Identify which cell holds the provided text, then report its (x, y) central coordinate. 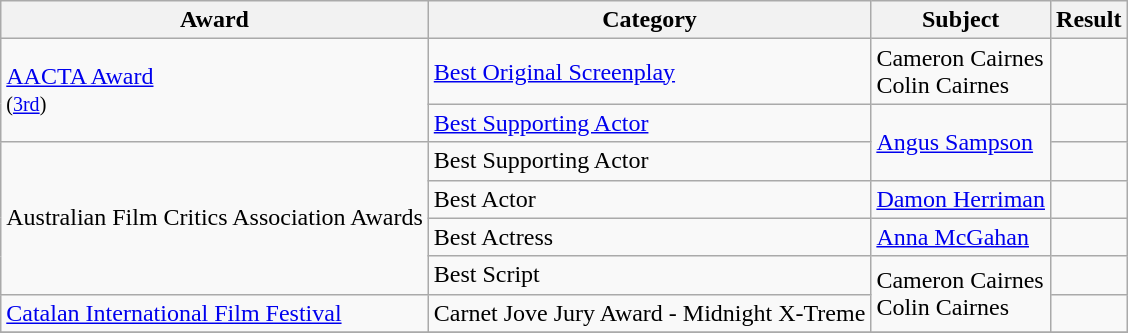
Anna McGahan (961, 237)
Subject (961, 20)
Best Original Screenplay (650, 72)
Best Actor (650, 199)
Award (215, 20)
Best Script (650, 275)
Result (1089, 20)
Australian Film Critics Association Awards (215, 218)
Category (650, 20)
Catalan International Film Festival (215, 313)
AACTA Award(3rd) (215, 90)
Carnet Jove Jury Award - Midnight X-Treme (650, 313)
Best Actress (650, 237)
Angus Sampson (961, 142)
Damon Herriman (961, 199)
